Detect which cell encompasses the target text, then output its [x, y] center coordinate. 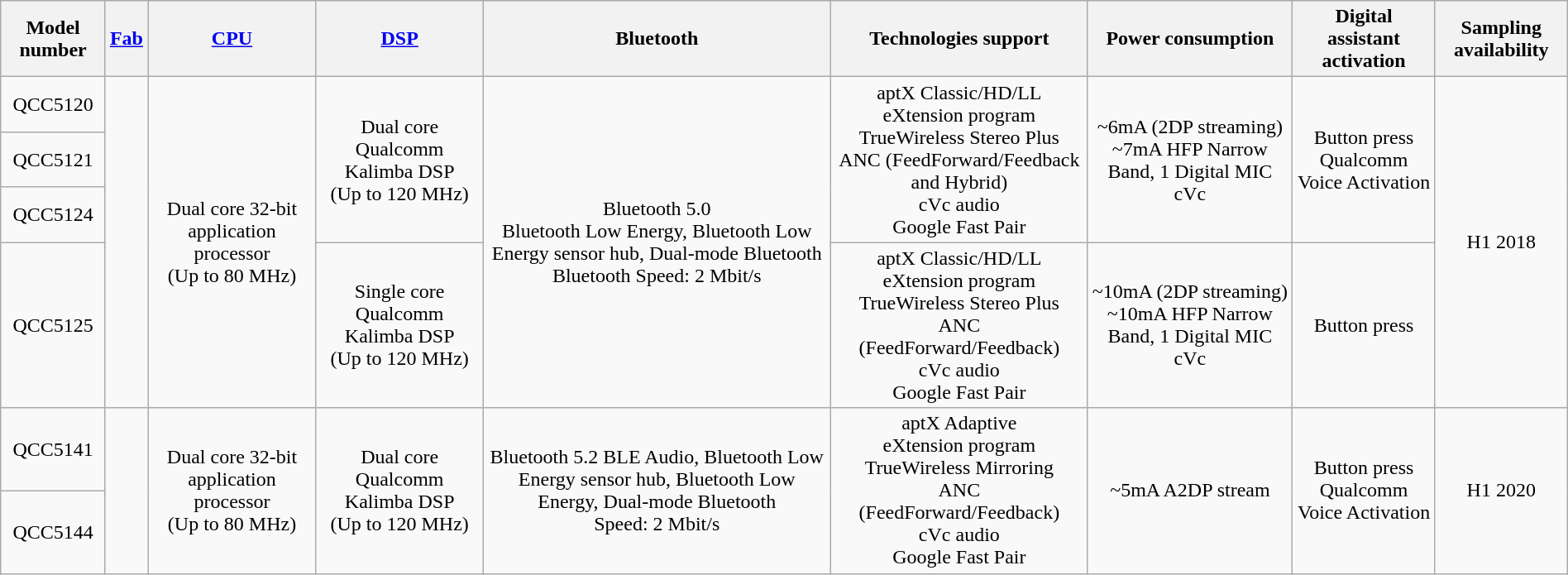
Sampling availability [1501, 39]
QCC5141 [53, 449]
~6mA (2DP streaming)~7mA HFP Narrow Band, 1 Digital MIC cVc [1190, 160]
~5mA A2DP stream [1190, 491]
DSP [399, 39]
QCC5120 [53, 104]
Model number [53, 39]
Bluetooth [657, 39]
Bluetooth 5.0Bluetooth Low Energy, Bluetooth Low Energy sensor hub, Dual-mode BluetoothBluetooth Speed: 2 Mbit/s [657, 242]
~10mA (2DP streaming)~10mA HFP Narrow Band, 1 Digital MIC cVc [1190, 325]
aptX Classic/HD/LLeXtension programTrueWireless Stereo PlusANC (FeedForward/Feedback)cVc audioGoogle Fast Pair [959, 325]
Power consumption [1190, 39]
Button press [1364, 325]
Single core Qualcomm Kalimba DSP(Up to 120 MHz) [399, 325]
H1 2020 [1501, 491]
QCC5144 [53, 532]
CPU [232, 39]
Technologies support [959, 39]
QCC5125 [53, 325]
Fab [126, 39]
Bluetooth 5.2 BLE Audio, Bluetooth Low Energy sensor hub, Bluetooth Low Energy, Dual-mode BluetoothSpeed: 2 Mbit/s [657, 491]
aptX Classic/HD/LLeXtension programTrueWireless Stereo PlusANC (FeedForward/Feedback and Hybrid)cVc audioGoogle Fast Pair [959, 160]
Digital assistant activation [1364, 39]
H1 2018 [1501, 242]
aptX AdaptiveeXtension programTrueWireless MirroringANC (FeedForward/Feedback)cVc audioGoogle Fast Pair [959, 491]
QCC5121 [53, 159]
QCC5124 [53, 215]
